Search for the cell housing the specified text and yield its (X, Y) center coordinate. 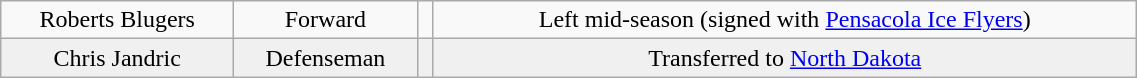
Left mid-season (signed with Pensacola Ice Flyers) (785, 20)
Defenseman (326, 58)
Chris Jandric (118, 58)
Roberts Blugers (118, 20)
Transferred to North Dakota (785, 58)
Forward (326, 20)
